Provide the [x, y] coordinate of the cell's center where the given text is located.  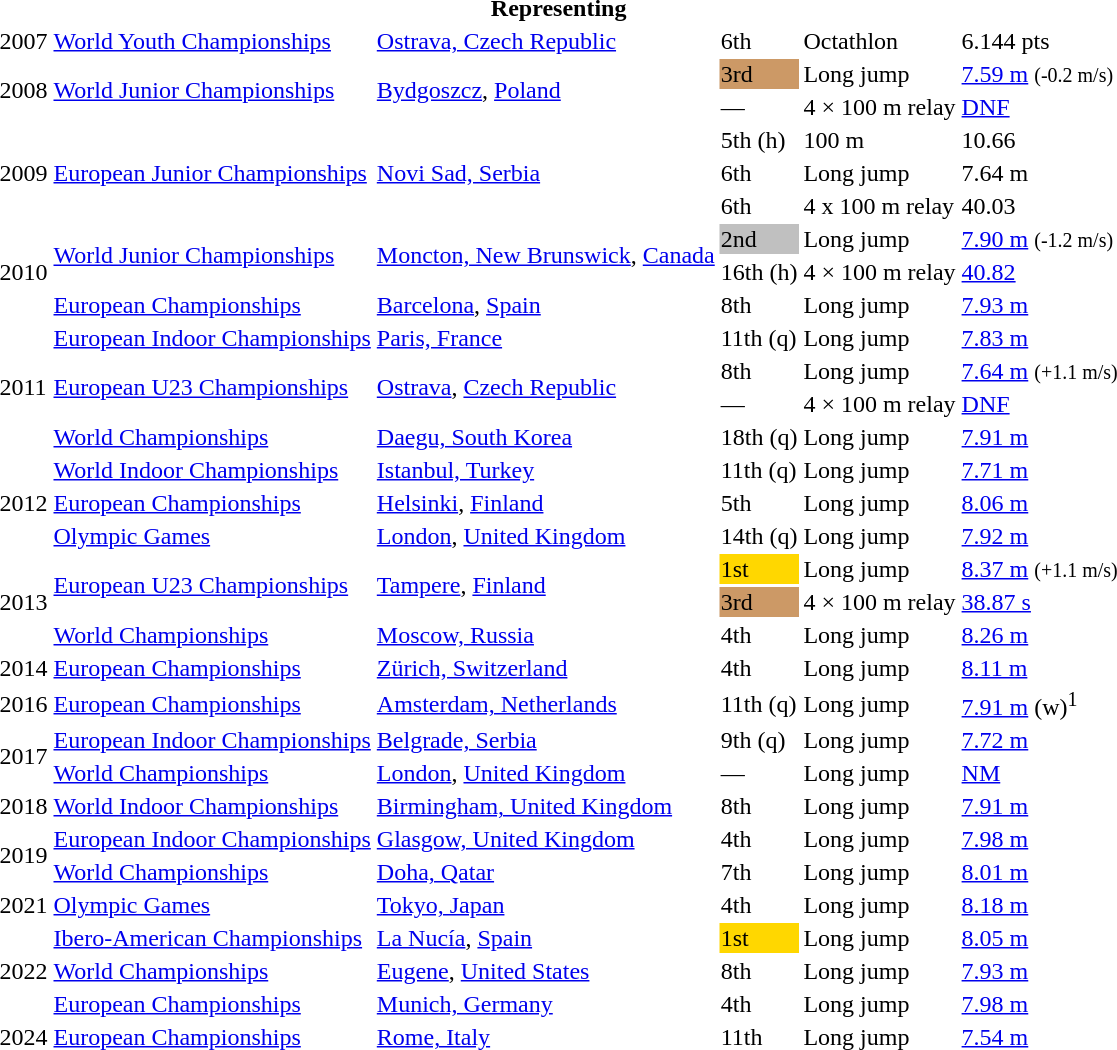
16th (h) [759, 272]
Munich, Germany [546, 1004]
Tokyo, Japan [546, 905]
14th (q) [759, 536]
Zürich, Switzerland [546, 668]
Paris, France [546, 338]
Birmingham, United Kingdom [546, 806]
7th [759, 872]
Bydgoszcz, Poland [546, 90]
La Nucía, Spain [546, 938]
5th (h) [759, 140]
9th (q) [759, 740]
Daegu, South Korea [546, 437]
Barcelona, Spain [546, 305]
4 x 100 m relay [880, 206]
Glasgow, United Kingdom [546, 839]
18th (q) [759, 437]
European Junior Championships [212, 173]
Ibero-American Championships [212, 938]
Tampere, Finland [546, 586]
Helsinki, Finland [546, 503]
100 m [880, 140]
Doha, Qatar [546, 872]
2nd [759, 239]
Eugene, United States [546, 971]
Istanbul, Turkey [546, 470]
Moncton, New Brunswick, Canada [546, 256]
World Youth Championships [212, 41]
5th [759, 503]
Novi Sad, Serbia [546, 173]
Octathlon [880, 41]
Moscow, Russia [546, 635]
Amsterdam, Netherlands [546, 704]
Belgrade, Serbia [546, 740]
